Capture the cell that displays the provided text and extract its [X, Y] central coordinate. 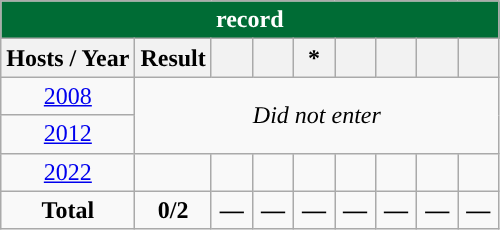
Result [173, 58]
Hosts / Year [68, 58]
* [314, 58]
Total [68, 210]
2008 [68, 96]
0/2 [173, 210]
2012 [68, 134]
Did not enter [317, 115]
record [250, 20]
2022 [68, 172]
